Locate the cell with the specified text and output its [X, Y] center coordinate. 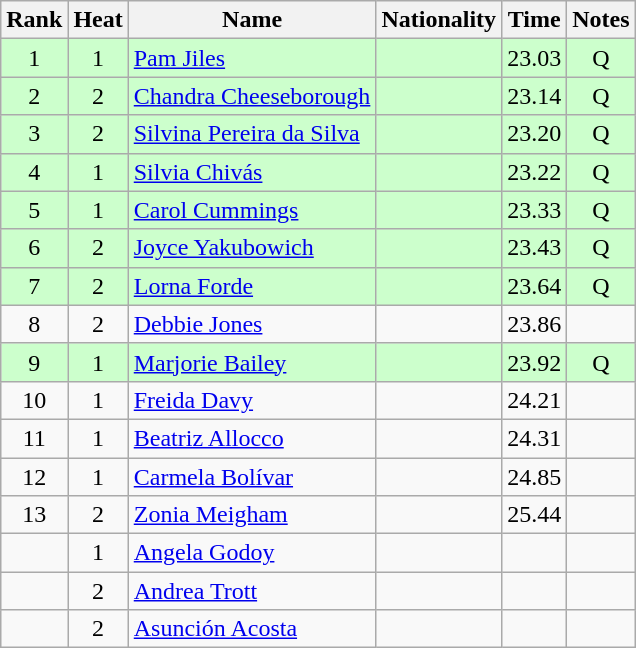
6 [34, 248]
Heat [98, 20]
Asunción Acosta [252, 629]
12 [34, 477]
Andrea Trott [252, 591]
Angela Godoy [252, 553]
25.44 [534, 515]
7 [34, 286]
Joyce Yakubowich [252, 248]
Rank [34, 20]
Silvia Chivás [252, 172]
23.43 [534, 248]
Carmela Bolívar [252, 477]
Pam Jiles [252, 58]
Zonia Meigham [252, 515]
23.03 [534, 58]
24.85 [534, 477]
Debbie Jones [252, 324]
Marjorie Bailey [252, 362]
5 [34, 210]
Notes [601, 20]
Carol Cummings [252, 210]
4 [34, 172]
3 [34, 134]
Time [534, 20]
23.33 [534, 210]
23.22 [534, 172]
13 [34, 515]
Nationality [439, 20]
24.31 [534, 438]
Name [252, 20]
Silvina Pereira da Silva [252, 134]
Lorna Forde [252, 286]
Beatriz Allocco [252, 438]
Chandra Cheeseborough [252, 96]
23.92 [534, 362]
23.86 [534, 324]
10 [34, 400]
11 [34, 438]
24.21 [534, 400]
8 [34, 324]
Freida Davy [252, 400]
23.20 [534, 134]
23.64 [534, 286]
23.14 [534, 96]
9 [34, 362]
